Locate the cell with the specified text and output its (X, Y) center coordinate. 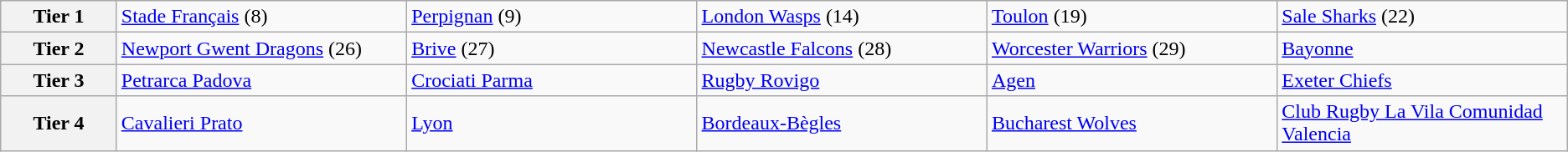
Crociati Parma (552, 80)
Tier 3 (59, 80)
Stade Français (8) (261, 17)
Tier 2 (59, 48)
Rugby Rovigo (842, 80)
Cavalieri Prato (261, 124)
Toulon (19) (1132, 17)
Tier 1 (59, 17)
Perpignan (9) (552, 17)
Bayonne (1422, 48)
Bucharest Wolves (1132, 124)
Exeter Chiefs (1422, 80)
Brive (27) (552, 48)
Newcastle Falcons (28) (842, 48)
Newport Gwent Dragons (26) (261, 48)
London Wasps (14) (842, 17)
Worcester Warriors (29) (1132, 48)
Agen (1132, 80)
Sale Sharks (22) (1422, 17)
Club Rugby La Vila Comunidad Valencia (1422, 124)
Petrarca Padova (261, 80)
Lyon (552, 124)
Bordeaux-Bègles (842, 124)
Tier 4 (59, 124)
